Output the (X, Y) coordinate of the center of the cell containing the given text.  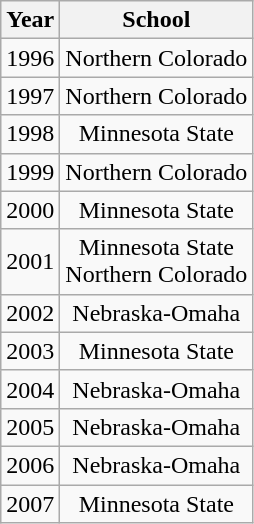
1996 (30, 58)
2003 (30, 351)
2002 (30, 313)
School (156, 20)
1997 (30, 96)
2000 (30, 210)
2006 (30, 465)
Year (30, 20)
2001 (30, 262)
Minnesota StateNorthern Colorado (156, 262)
1998 (30, 134)
2007 (30, 503)
2004 (30, 389)
2005 (30, 427)
1999 (30, 172)
